From the cell containing the given text, extract its center point as [X, Y] coordinate. 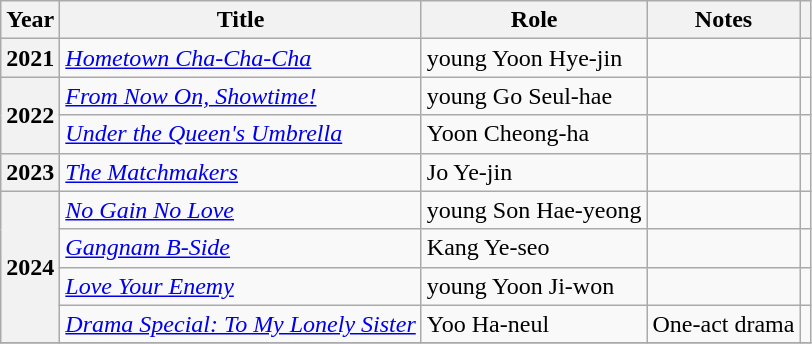
Yoo Ha-neul [534, 324]
Role [534, 20]
Under the Queen's Umbrella [240, 134]
young Go Seul-hae [534, 96]
No Gain No Love [240, 210]
young Yoon Ji-won [534, 286]
From Now On, Showtime! [240, 96]
young Son Hae-yeong [534, 210]
2023 [30, 172]
Drama Special: To My Lonely Sister [240, 324]
Kang Ye-seo [534, 248]
The Matchmakers [240, 172]
young Yoon Hye-jin [534, 58]
Notes [724, 20]
Gangnam B-Side [240, 248]
One-act drama [724, 324]
2021 [30, 58]
Year [30, 20]
Title [240, 20]
2022 [30, 115]
Hometown Cha-Cha-Cha [240, 58]
2024 [30, 267]
Yoon Cheong-ha [534, 134]
Jo Ye-jin [534, 172]
Love Your Enemy [240, 286]
